Determine the [x, y] coordinate at the center of the cell enclosing the given text.  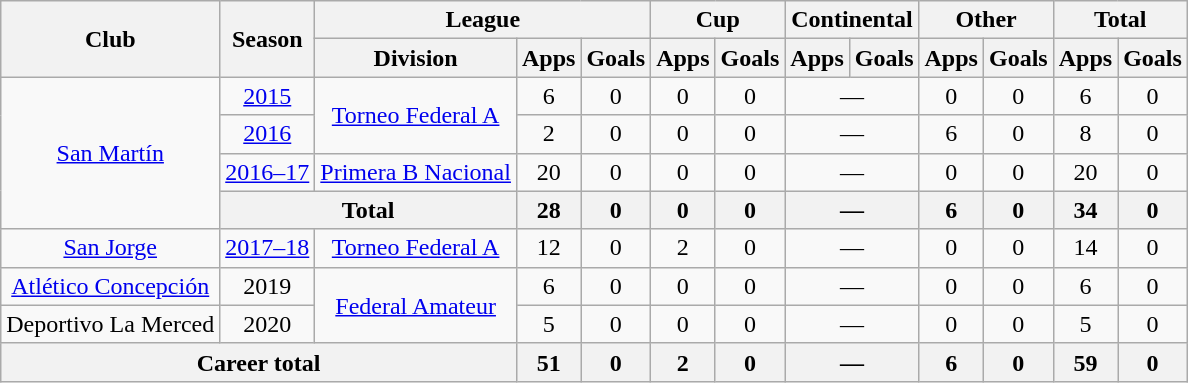
8 [1085, 134]
59 [1085, 362]
28 [548, 210]
51 [548, 362]
Division [416, 58]
12 [548, 248]
San Jorge [110, 248]
Deportivo La Merced [110, 324]
Cup [718, 20]
Season [268, 39]
Continental [852, 20]
Career total [259, 362]
Other [986, 20]
San Martín [110, 153]
Atlético Concepción [110, 286]
2019 [268, 286]
2017–18 [268, 248]
2015 [268, 96]
Club [110, 39]
2016–17 [268, 172]
Primera B Nacional [416, 172]
League [483, 20]
14 [1085, 248]
2016 [268, 134]
2020 [268, 324]
34 [1085, 210]
Federal Amateur [416, 305]
